Find where the given text appears and provide that cell's center as (X, Y) coordinate. 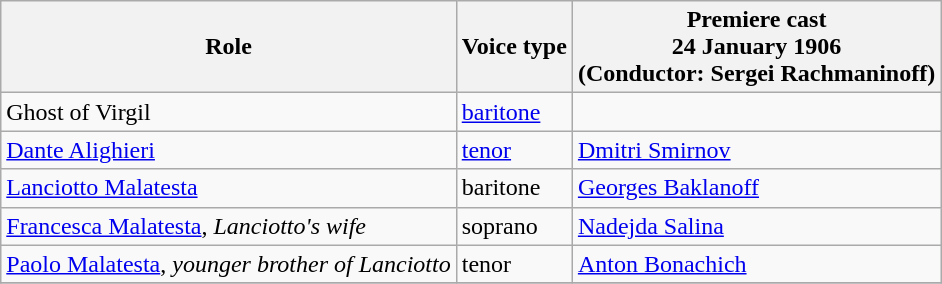
Role (228, 47)
Voice type (514, 47)
Francesca Malatesta, Lanciotto's wife (228, 226)
Dmitri Smirnov (756, 150)
Lanciotto Malatesta (228, 188)
Paolo Malatesta, younger brother of Lanciotto (228, 264)
Premiere cast24 January 1906 (Conductor: Sergei Rachmaninoff) (756, 47)
Dante Alighieri (228, 150)
Anton Bonachich (756, 264)
Ghost of Virgil (228, 112)
soprano (514, 226)
Georges Baklanoff (756, 188)
Nadejda Salina (756, 226)
